From the cell containing the given text, extract its center point as [X, Y] coordinate. 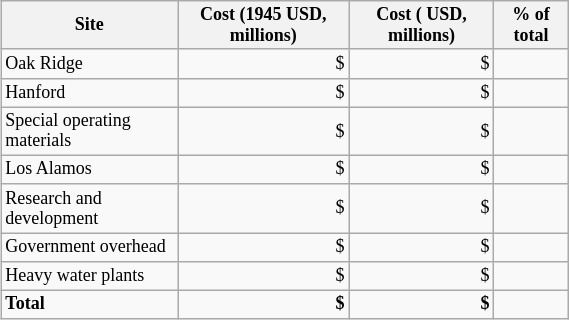
Research and development [90, 208]
Cost (1945 USD, millions) [264, 26]
Hanford [90, 92]
Government overhead [90, 248]
Site [90, 26]
Special operating materials [90, 132]
Oak Ridge [90, 64]
Cost ( USD, millions) [422, 26]
Heavy water plants [90, 276]
% of total [531, 26]
Los Alamos [90, 170]
Total [90, 304]
